Return the (x, y) coordinate for the center point of the cell that contains the specified text.  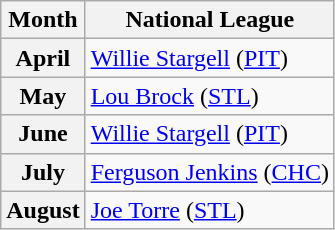
April (43, 58)
May (43, 96)
June (43, 134)
August (43, 210)
Month (43, 20)
National League (210, 20)
Joe Torre (STL) (210, 210)
Lou Brock (STL) (210, 96)
Ferguson Jenkins (CHC) (210, 172)
July (43, 172)
